Return the [X, Y] coordinate for the center point of the cell that contains the specified text.  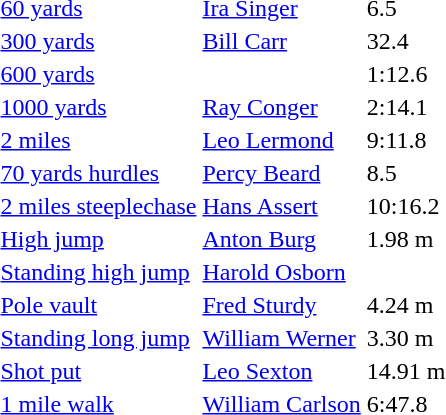
William Werner [282, 338]
Leo Sexton [282, 371]
Bill Carr [282, 41]
Fred Sturdy [282, 305]
Leo Lermond [282, 140]
Anton Burg [282, 239]
Harold Osborn [282, 272]
Hans Assert [282, 206]
Ray Conger [282, 107]
Percy Beard [282, 173]
